Output the [X, Y] coordinate of the center of the cell containing the given text.  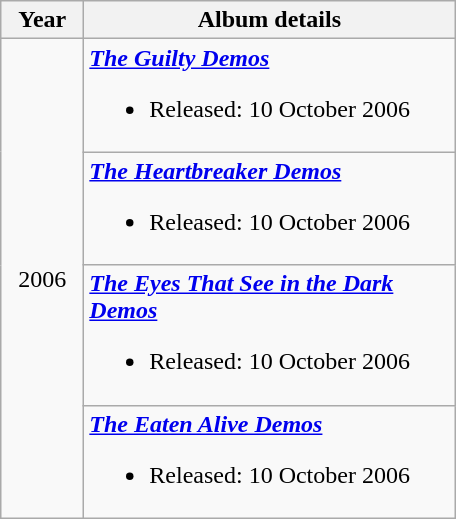
Album details [270, 20]
The Eaten Alive DemosReleased: 10 October 2006 [270, 462]
2006 [42, 278]
The Eyes That See in the Dark DemosReleased: 10 October 2006 [270, 335]
The Guilty DemosReleased: 10 October 2006 [270, 96]
The Heartbreaker DemosReleased: 10 October 2006 [270, 208]
Year [42, 20]
